Determine the [x, y] coordinate at the center of the cell enclosing the given text.  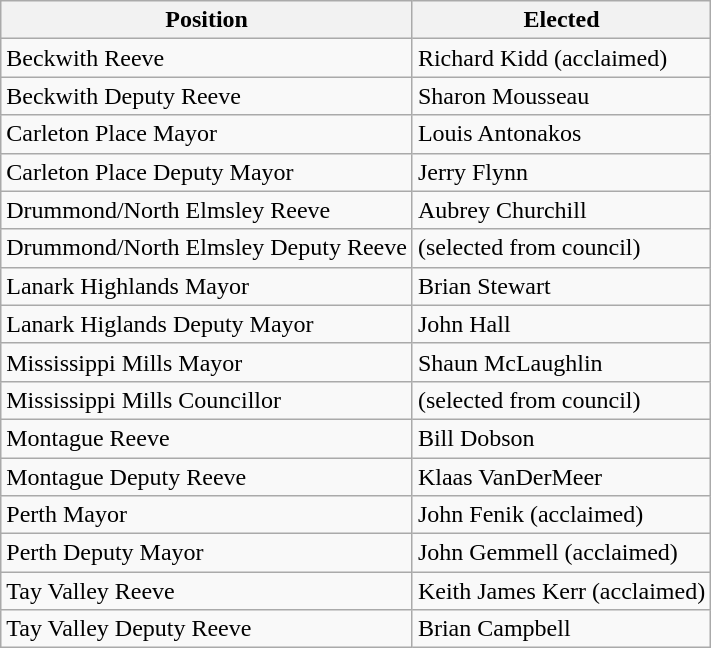
Carleton Place Mayor [207, 134]
Brian Campbell [561, 629]
Mississippi Mills Councillor [207, 400]
Drummond/North Elmsley Reeve [207, 210]
Perth Deputy Mayor [207, 553]
Jerry Flynn [561, 172]
Perth Mayor [207, 515]
Richard Kidd (acclaimed) [561, 58]
Beckwith Deputy Reeve [207, 96]
Keith James Kerr (acclaimed) [561, 591]
Position [207, 20]
Lanark Higlands Deputy Mayor [207, 324]
Bill Dobson [561, 438]
Louis Antonakos [561, 134]
Mississippi Mills Mayor [207, 362]
Elected [561, 20]
Beckwith Reeve [207, 58]
John Fenik (acclaimed) [561, 515]
John Gemmell (acclaimed) [561, 553]
Montague Reeve [207, 438]
Brian Stewart [561, 286]
John Hall [561, 324]
Sharon Mousseau [561, 96]
Drummond/North Elmsley Deputy Reeve [207, 248]
Lanark Highlands Mayor [207, 286]
Tay Valley Reeve [207, 591]
Carleton Place Deputy Mayor [207, 172]
Shaun McLaughlin [561, 362]
Tay Valley Deputy Reeve [207, 629]
Klaas VanDerMeer [561, 477]
Montague Deputy Reeve [207, 477]
Aubrey Churchill [561, 210]
